Extract the [X, Y] coordinate from the center of the cell holding the provided text.  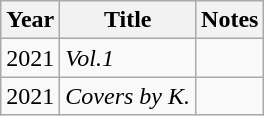
Year [30, 20]
Vol.1 [128, 58]
Covers by K. [128, 96]
Notes [230, 20]
Title [128, 20]
